Extract the (x, y) coordinate from the center of the cell holding the provided text.  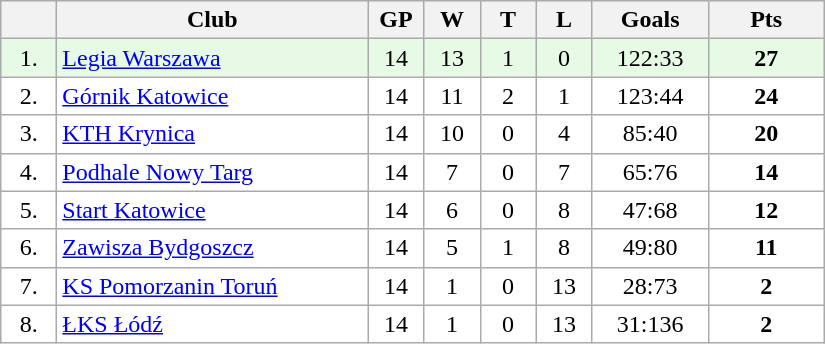
85:40 (650, 134)
6 (452, 210)
Górnik Katowice (212, 96)
KS Pomorzanin Toruń (212, 286)
T (508, 20)
65:76 (650, 172)
6. (29, 248)
L (564, 20)
Legia Warszawa (212, 58)
122:33 (650, 58)
20 (766, 134)
31:136 (650, 324)
5. (29, 210)
Club (212, 20)
2. (29, 96)
GP (396, 20)
4 (564, 134)
Pts (766, 20)
Podhale Nowy Targ (212, 172)
ŁKS Łódź (212, 324)
W (452, 20)
12 (766, 210)
8. (29, 324)
24 (766, 96)
28:73 (650, 286)
7. (29, 286)
5 (452, 248)
Start Katowice (212, 210)
123:44 (650, 96)
3. (29, 134)
4. (29, 172)
10 (452, 134)
49:80 (650, 248)
47:68 (650, 210)
1. (29, 58)
KTH Krynica (212, 134)
Goals (650, 20)
27 (766, 58)
Zawisza Bydgoszcz (212, 248)
